Determine the (x, y) coordinate at the center of the cell enclosing the given text.  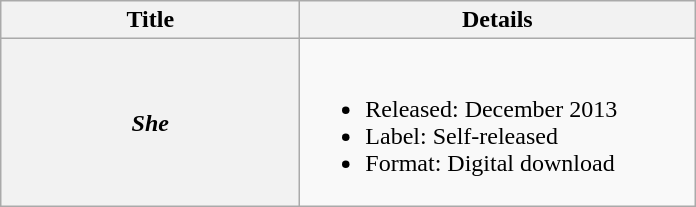
Details (498, 20)
Title (150, 20)
She (150, 122)
Released: December 2013Label: Self-releasedFormat: Digital download (498, 122)
